Locate the cell with the specified text and output its [x, y] center coordinate. 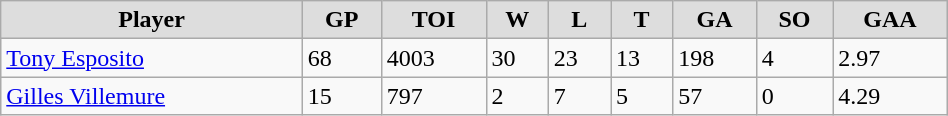
2.97 [890, 58]
30 [517, 58]
GA [715, 20]
7 [579, 96]
0 [794, 96]
23 [579, 58]
Gilles Villemure [152, 96]
GAA [890, 20]
SO [794, 20]
Tony Esposito [152, 58]
4 [794, 58]
13 [641, 58]
GP [342, 20]
5 [641, 96]
198 [715, 58]
W [517, 20]
TOI [434, 20]
L [579, 20]
4.29 [890, 96]
15 [342, 96]
2 [517, 96]
68 [342, 58]
T [641, 20]
4003 [434, 58]
57 [715, 96]
797 [434, 96]
Player [152, 20]
